Search for the cell housing the specified text and yield its [X, Y] center coordinate. 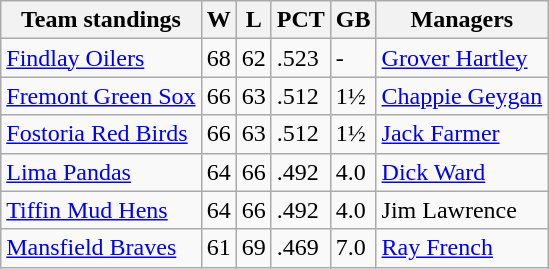
7.0 [353, 248]
Fostoria Red Birds [101, 134]
W [218, 20]
Jim Lawrence [462, 210]
61 [218, 248]
Chappie Geygan [462, 96]
Managers [462, 20]
.469 [300, 248]
L [254, 20]
Grover Hartley [462, 58]
Mansfield Braves [101, 248]
69 [254, 248]
.523 [300, 58]
Tiffin Mud Hens [101, 210]
62 [254, 58]
Fremont Green Sox [101, 96]
68 [218, 58]
Jack Farmer [462, 134]
GB [353, 20]
PCT [300, 20]
Team standings [101, 20]
Ray French [462, 248]
Lima Pandas [101, 172]
Findlay Oilers [101, 58]
Dick Ward [462, 172]
- [353, 58]
